Detect which cell encompasses the target text, then output its (X, Y) center coordinate. 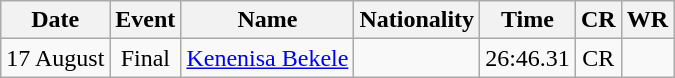
Name (268, 20)
Date (56, 20)
Time (528, 20)
26:46.31 (528, 58)
Nationality (417, 20)
WR (647, 20)
17 August (56, 58)
Final (146, 58)
Event (146, 20)
Kenenisa Bekele (268, 58)
